Return the [x, y] coordinate for the center point of the cell that contains the specified text.  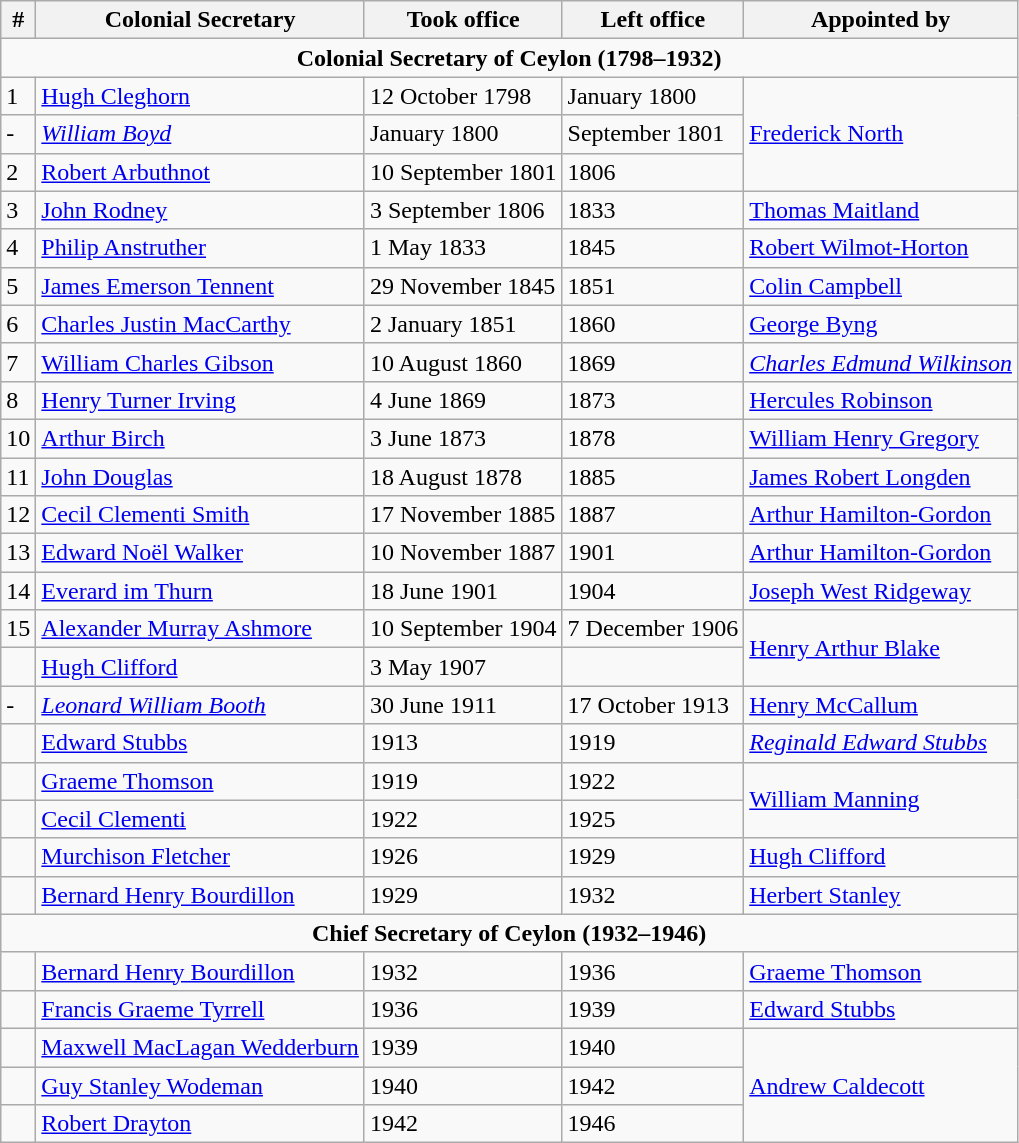
4 June 1869 [463, 400]
30 June 1911 [463, 705]
Colonial Secretary of Ceylon (1798–1932) [510, 58]
2 January 1851 [463, 324]
Charles Justin MacCarthy [200, 324]
13 [18, 553]
1925 [653, 819]
Cecil Clementi Smith [200, 515]
Colonial Secretary [200, 20]
William Charles Gibson [200, 362]
7 [18, 362]
Thomas Maitland [881, 210]
Joseph West Ridgeway [881, 591]
1913 [463, 743]
1869 [653, 362]
3 [18, 210]
Robert Arbuthnot [200, 172]
2 [18, 172]
3 September 1806 [463, 210]
Robert Wilmot-Horton [881, 248]
3 June 1873 [463, 438]
1901 [653, 553]
1904 [653, 591]
4 [18, 248]
Andrew Caldecott [881, 1085]
Robert Drayton [200, 1124]
1845 [653, 248]
Chief Secretary of Ceylon (1932–1946) [510, 933]
Philip Anstruther [200, 248]
William Manning [881, 800]
18 June 1901 [463, 591]
Guy Stanley Wodeman [200, 1085]
1860 [653, 324]
James Emerson Tennent [200, 286]
Frederick North [881, 134]
Maxwell MacLagan Wedderburn [200, 1047]
Henry McCallum [881, 705]
1946 [653, 1124]
1851 [653, 286]
Appointed by [881, 20]
10 September 1904 [463, 629]
6 [18, 324]
Reginald Edward Stubbs [881, 743]
3 May 1907 [463, 667]
September 1801 [653, 134]
Left office [653, 20]
William Henry Gregory [881, 438]
1878 [653, 438]
10 September 1801 [463, 172]
Henry Turner Irving [200, 400]
Herbert Stanley [881, 895]
Henry Arthur Blake [881, 648]
1887 [653, 515]
18 August 1878 [463, 477]
17 November 1885 [463, 515]
Hercules Robinson [881, 400]
Hugh Cleghorn [200, 96]
Arthur Birch [200, 438]
12 [18, 515]
17 October 1913 [653, 705]
8 [18, 400]
Alexander Murray Ashmore [200, 629]
29 November 1845 [463, 286]
Cecil Clementi [200, 819]
John Douglas [200, 477]
11 [18, 477]
Murchison Fletcher [200, 857]
Colin Campbell [881, 286]
1833 [653, 210]
10 November 1887 [463, 553]
Charles Edmund Wilkinson [881, 362]
7 December 1906 [653, 629]
5 [18, 286]
1926 [463, 857]
Took office [463, 20]
10 August 1860 [463, 362]
14 [18, 591]
10 [18, 438]
1 May 1833 [463, 248]
1873 [653, 400]
George Byng [881, 324]
15 [18, 629]
# [18, 20]
1 [18, 96]
John Rodney [200, 210]
James Robert Longden [881, 477]
1806 [653, 172]
Edward Noël Walker [200, 553]
Francis Graeme Tyrrell [200, 1009]
William Boyd [200, 134]
1885 [653, 477]
Leonard William Booth [200, 705]
Everard im Thurn [200, 591]
12 October 1798 [463, 96]
